Extract the (X, Y) coordinate from the center of the cell holding the provided text.  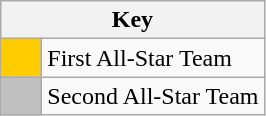
Second All-Star Team (153, 96)
Key (132, 20)
First All-Star Team (153, 58)
